Detect which cell encompasses the target text, then output its (x, y) center coordinate. 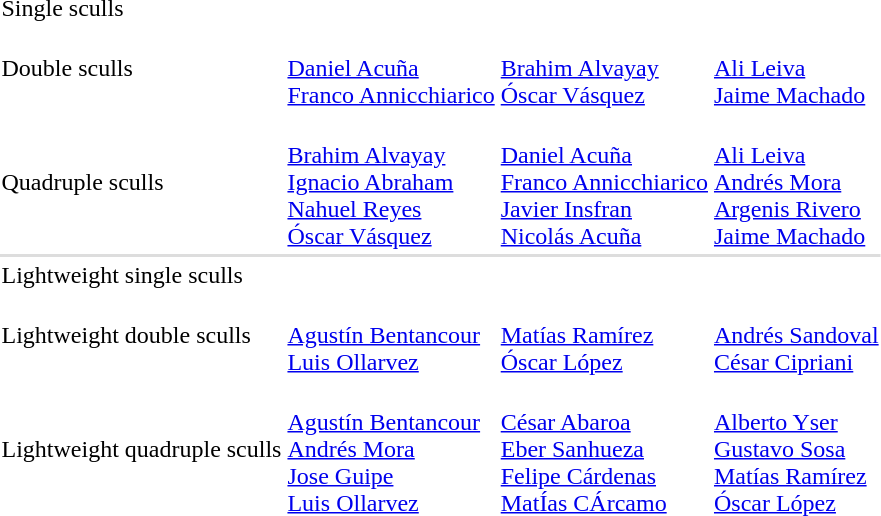
Quadruple sculls (142, 182)
Ali LeivaAndrés MoraArgenis RiveroJaime Machado (796, 182)
Lightweight single sculls (142, 275)
Brahim AlvayayÓscar Vásquez (604, 68)
Brahim AlvayayIgnacio AbrahamNahuel ReyesÓscar Vásquez (391, 182)
Ali LeivaJaime Machado (796, 68)
Daniel AcuñaFranco AnnicchiaricoJavier InsfranNicolás Acuña (604, 182)
Matías RamírezÓscar López (604, 335)
Andrés SandovalCésar Cipriani (796, 335)
Lightweight double sculls (142, 335)
Daniel AcuñaFranco Annicchiarico (391, 68)
Double sculls (142, 68)
Agustín BentancourLuis Ollarvez (391, 335)
